Return (x, y) of the center of cell containing provided text 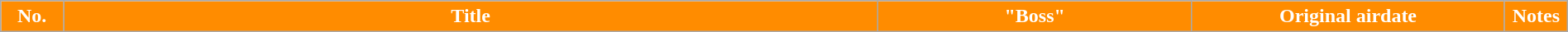
No. (32, 16)
Original airdate (1348, 16)
Notes (1536, 16)
"Boss" (1035, 16)
Title (471, 16)
